Find where the given text appears and provide that cell's center as [x, y] coordinate. 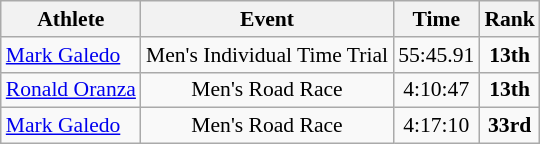
Men's Individual Time Trial [267, 55]
Time [436, 19]
Ronald Oranza [71, 90]
4:17:10 [436, 126]
Rank [510, 19]
33rd [510, 126]
4:10:47 [436, 90]
Event [267, 19]
Athlete [71, 19]
55:45.91 [436, 55]
